Output the [x, y] coordinate of the center of the cell containing the given text.  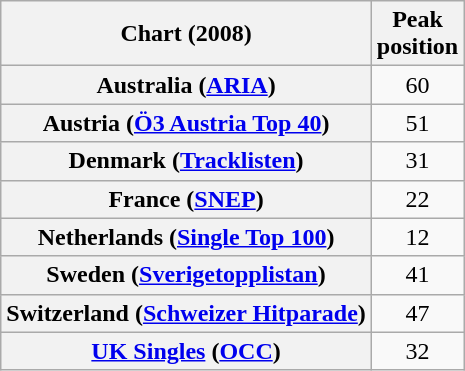
Austria (Ö3 Austria Top 40) [186, 123]
Peakposition [417, 34]
22 [417, 199]
Sweden (Sverigetopplistan) [186, 275]
Switzerland (Schweizer Hitparade) [186, 313]
60 [417, 85]
51 [417, 123]
Netherlands (Single Top 100) [186, 237]
47 [417, 313]
31 [417, 161]
Australia (ARIA) [186, 85]
France (SNEP) [186, 199]
41 [417, 275]
Denmark (Tracklisten) [186, 161]
12 [417, 237]
Chart (2008) [186, 34]
32 [417, 351]
UK Singles (OCC) [186, 351]
